Capture the cell that displays the provided text and extract its [X, Y] central coordinate. 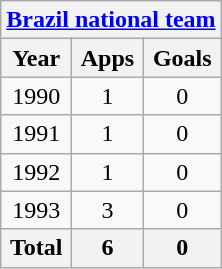
1991 [36, 134]
1993 [36, 210]
Total [36, 248]
3 [108, 210]
Apps [108, 58]
Brazil national team [111, 20]
Year [36, 58]
1990 [36, 96]
1992 [36, 172]
6 [108, 248]
Goals [182, 58]
